From the cell containing the given text, extract its center point as [x, y] coordinate. 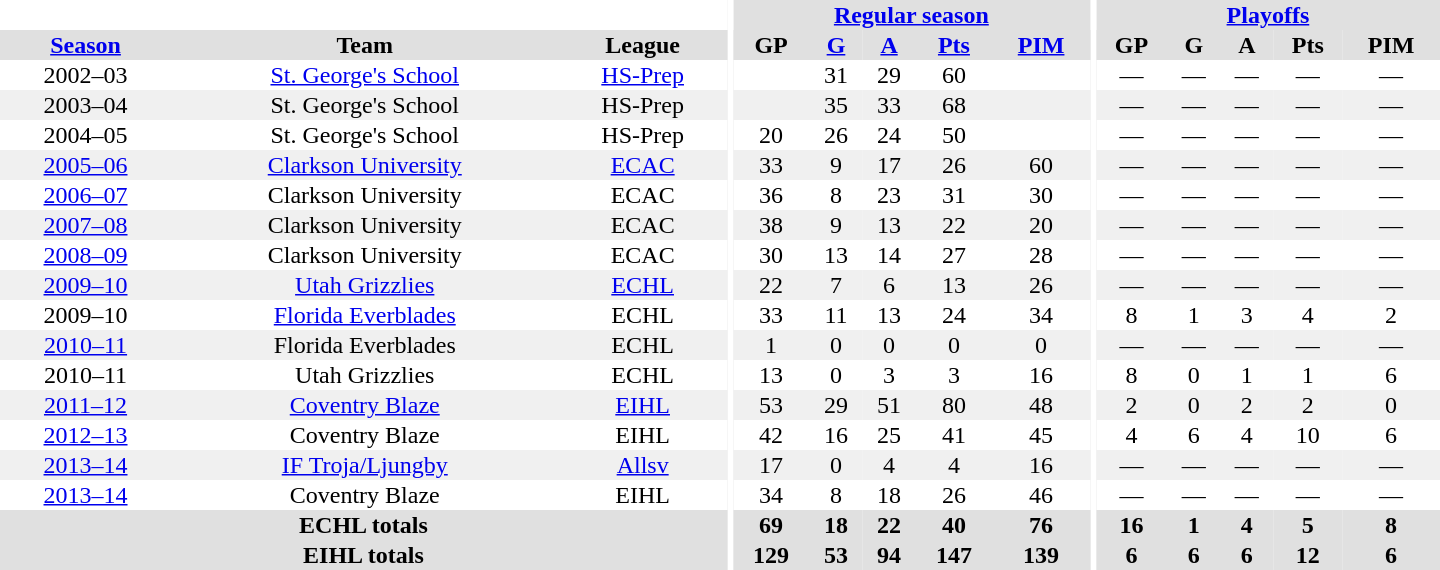
Playoffs [1268, 15]
10 [1308, 435]
2002–03 [86, 75]
25 [890, 435]
12 [1308, 555]
48 [1041, 405]
2003–04 [86, 105]
38 [772, 225]
7 [836, 285]
35 [836, 105]
2007–08 [86, 225]
68 [954, 105]
40 [954, 525]
11 [836, 315]
42 [772, 435]
147 [954, 555]
2004–05 [86, 135]
IF Troja/Ljungby [364, 465]
2005–06 [86, 165]
14 [890, 255]
Allsv [642, 465]
129 [772, 555]
76 [1041, 525]
23 [890, 195]
5 [1308, 525]
45 [1041, 435]
28 [1041, 255]
2011–12 [86, 405]
80 [954, 405]
League [642, 45]
Regular season [912, 15]
51 [890, 405]
36 [772, 195]
ECHL totals [364, 525]
139 [1041, 555]
46 [1041, 495]
69 [772, 525]
EIHL totals [364, 555]
41 [954, 435]
Season [86, 45]
Team [364, 45]
2006–07 [86, 195]
2008–09 [86, 255]
50 [954, 135]
27 [954, 255]
94 [890, 555]
2012–13 [86, 435]
